For the text-containing cell, return its midpoint in [X, Y] coordinate format. 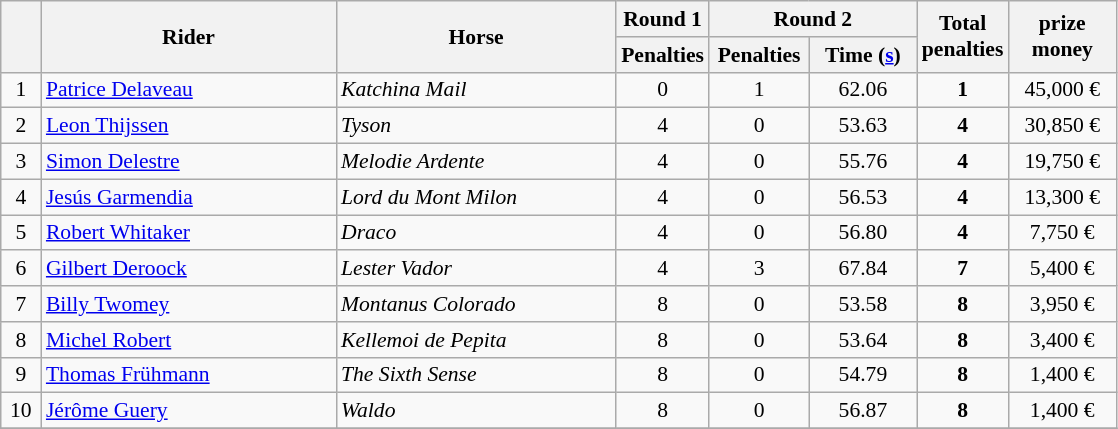
Patrice Delaveau [188, 90]
13,300 € [1062, 197]
Thomas Frühmann [188, 375]
54.79 [863, 375]
Robert Whitaker [188, 233]
Lord du Mont Milon [476, 197]
56.53 [863, 197]
Jérôme Guery [188, 411]
56.80 [863, 233]
6 [21, 269]
Montanus Colorado [476, 304]
9 [21, 375]
Round 2 [813, 19]
19,750 € [1062, 162]
62.06 [863, 90]
The Sixth Sense [476, 375]
Leon Thijssen [188, 126]
3,950 € [1062, 304]
55.76 [863, 162]
Simon Delestre [188, 162]
Melodie Ardente [476, 162]
56.87 [863, 411]
Katchina Mail [476, 90]
Jesús Garmendia [188, 197]
7,750 € [1062, 233]
Lester Vador [476, 269]
53.64 [863, 340]
53.63 [863, 126]
Round 1 [662, 19]
Horse [476, 36]
Waldo [476, 411]
45,000 € [1062, 90]
prizemoney [1062, 36]
30,850 € [1062, 126]
53.58 [863, 304]
Time (s) [863, 55]
Tyson [476, 126]
Gilbert Deroock [188, 269]
Totalpenalties [963, 36]
10 [21, 411]
Billy Twomey [188, 304]
Draco [476, 233]
5 [21, 233]
2 [21, 126]
Rider [188, 36]
67.84 [863, 269]
5,400 € [1062, 269]
Kellemoi de Pepita [476, 340]
3,400 € [1062, 340]
Michel Robert [188, 340]
